Output the [x, y] coordinate of the center of the cell containing the given text.  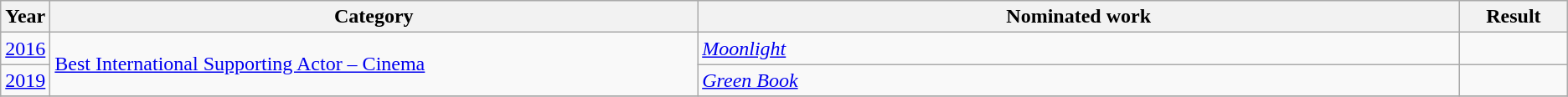
Nominated work [1079, 17]
Moonlight [1079, 48]
Green Book [1079, 80]
Year [25, 17]
2016 [25, 48]
2019 [25, 80]
Result [1514, 17]
Category [374, 17]
Best International Supporting Actor – Cinema [374, 64]
